Provide the (x, y) coordinate of the cell's center where the given text is located.  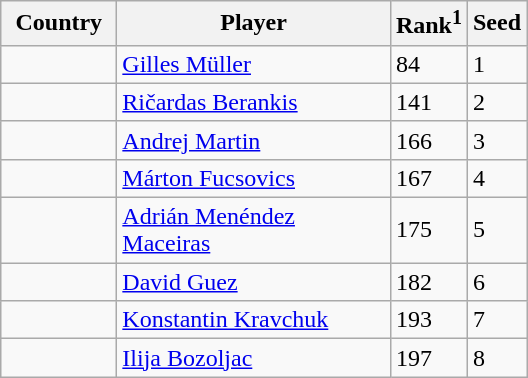
166 (428, 140)
2 (496, 102)
84 (428, 64)
Andrej Martin (254, 140)
Adrián Menéndez Maceiras (254, 230)
5 (496, 230)
141 (428, 102)
3 (496, 140)
Seed (496, 24)
Ilija Bozoljac (254, 358)
167 (428, 178)
Country (59, 24)
Ričardas Berankis (254, 102)
6 (496, 282)
Márton Fucsovics (254, 178)
David Guez (254, 282)
8 (496, 358)
Rank1 (428, 24)
175 (428, 230)
182 (428, 282)
4 (496, 178)
197 (428, 358)
Gilles Müller (254, 64)
7 (496, 320)
1 (496, 64)
Player (254, 24)
Konstantin Kravchuk (254, 320)
193 (428, 320)
